Return the [x, y] coordinate for the center point of the cell that contains the specified text.  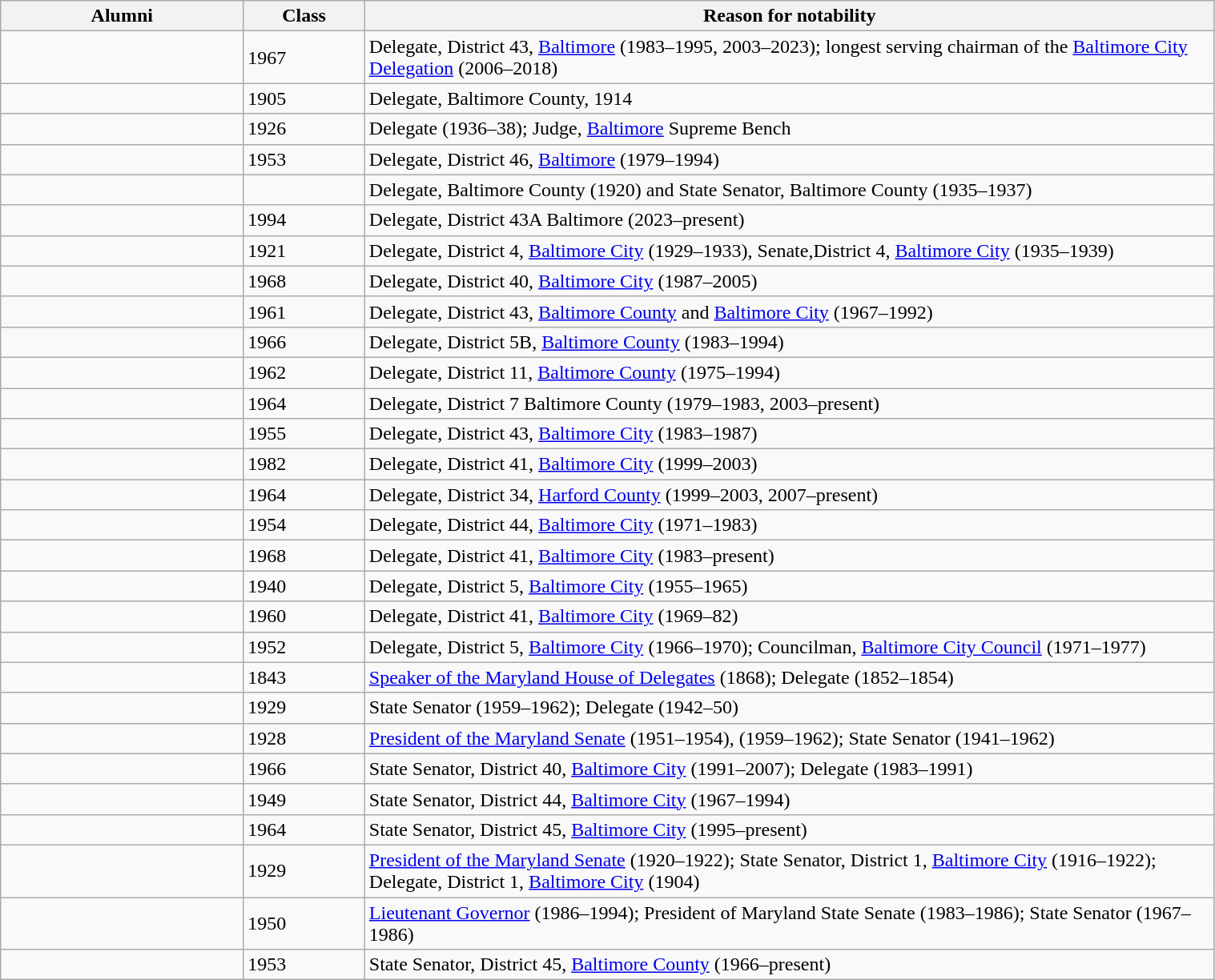
Delegate, District 41, Baltimore City (1999–2003) [790, 464]
Delegate, District 46, Baltimore (1979–1994) [790, 159]
Delegate, District 40, Baltimore City (1987–2005) [790, 281]
Delegate, District 5, Baltimore City (1966–1970); Councilman, Baltimore City Council (1971–1977) [790, 647]
Delegate, District 43, Baltimore County and Baltimore City (1967–1992) [790, 311]
1949 [304, 799]
1982 [304, 464]
Delegate, District 43, Baltimore (1983–1995, 2003–2023); longest serving chairman of the Baltimore City Delegation (2006–2018) [790, 58]
State Senator, District 45, Baltimore City (1995–present) [790, 829]
Delegate, District 43A Baltimore (2023–present) [790, 220]
1961 [304, 311]
Delegate, District 4, Baltimore City (1929–1933), Senate,District 4, Baltimore City (1935–1939) [790, 251]
State Senator, District 45, Baltimore County (1966–present) [790, 965]
State Senator, District 40, Baltimore City (1991–2007); Delegate (1983–1991) [790, 769]
Delegate, Baltimore County (1920) and State Senator, Baltimore County (1935–1937) [790, 190]
Delegate, District 7 Baltimore County (1979–1983, 2003–present) [790, 403]
Delegate, District 44, Baltimore City (1971–1983) [790, 525]
Delegate, District 34, Harford County (1999–2003, 2007–present) [790, 495]
1950 [304, 922]
Delegate, District 43, Baltimore City (1983–1987) [790, 434]
Class [304, 16]
1926 [304, 129]
1955 [304, 434]
1843 [304, 677]
Delegate, District 41, Baltimore City (1969–82) [790, 617]
State Senator, District 44, Baltimore City (1967–1994) [790, 799]
State Senator (1959–1962); Delegate (1942–50) [790, 708]
Alumni [122, 16]
Delegate, District 41, Baltimore City (1983–present) [790, 556]
1952 [304, 647]
1994 [304, 220]
1921 [304, 251]
1962 [304, 372]
1967 [304, 58]
1954 [304, 525]
President of the Maryland Senate (1951–1954), (1959–1962); State Senator (1941–1962) [790, 738]
1928 [304, 738]
Delegate, Baltimore County, 1914 [790, 98]
Delegate (1936–38); Judge, Baltimore Supreme Bench [790, 129]
1960 [304, 617]
President of the Maryland Senate (1920–1922); State Senator, District 1, Baltimore City (1916–1922); Delegate, District 1, Baltimore City (1904) [790, 871]
Delegate, District 5B, Baltimore County (1983–1994) [790, 342]
Lieutenant Governor (1986–1994); President of Maryland State Senate (1983–1986); State Senator (1967–1986) [790, 922]
Delegate, District 11, Baltimore County (1975–1994) [790, 372]
1940 [304, 586]
1905 [304, 98]
Reason for notability [790, 16]
Delegate, District 5, Baltimore City (1955–1965) [790, 586]
Speaker of the Maryland House of Delegates (1868); Delegate (1852–1854) [790, 677]
